Return the [X, Y] coordinate for the center point of the cell that contains the specified text.  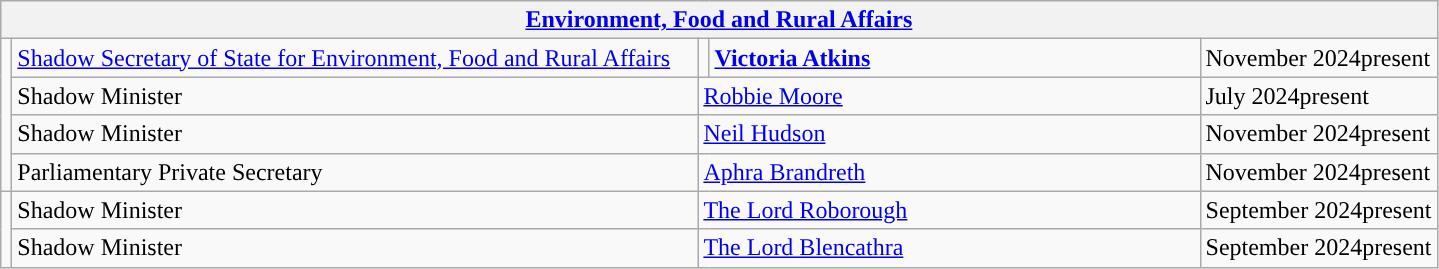
The Lord Roborough [949, 210]
Robbie Moore [949, 96]
Environment, Food and Rural Affairs [719, 20]
The Lord Blencathra [949, 248]
July 2024present [1318, 96]
Neil Hudson [949, 134]
Parliamentary Private Secretary [355, 172]
Victoria Atkins [954, 58]
Shadow Secretary of State for Environment, Food and Rural Affairs [355, 58]
Aphra Brandreth [949, 172]
